Capture the cell that displays the provided text and extract its (x, y) central coordinate. 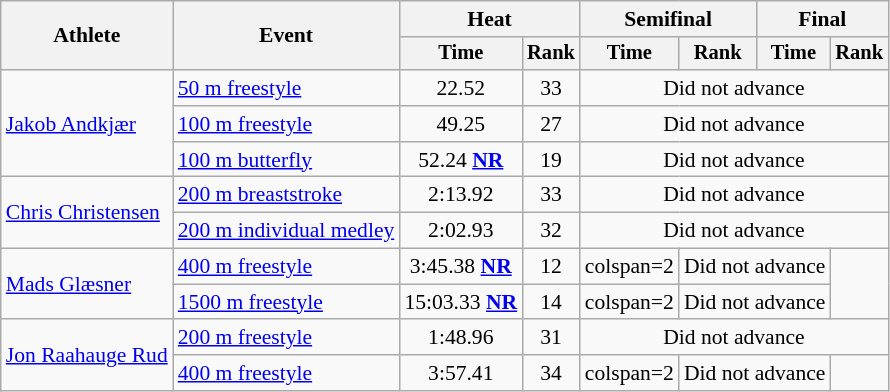
31 (551, 338)
52.24 NR (460, 160)
Final (822, 19)
Heat (489, 19)
14 (551, 302)
2:13.92 (460, 195)
Jon Raahauge Rud (87, 356)
Jakob Andkjær (87, 124)
34 (551, 373)
Event (286, 36)
3:57.41 (460, 373)
200 m individual medley (286, 231)
2:02.93 (460, 231)
Mads Glæsner (87, 284)
3:45.38 NR (460, 267)
32 (551, 231)
100 m butterfly (286, 160)
27 (551, 124)
15:03.33 NR (460, 302)
19 (551, 160)
100 m freestyle (286, 124)
49.25 (460, 124)
Athlete (87, 36)
50 m freestyle (286, 88)
200 m freestyle (286, 338)
12 (551, 267)
200 m breaststroke (286, 195)
1:48.96 (460, 338)
1500 m freestyle (286, 302)
Semifinal (668, 19)
22.52 (460, 88)
Chris Christensen (87, 212)
